Detect which cell encompasses the target text, then output its [X, Y] center coordinate. 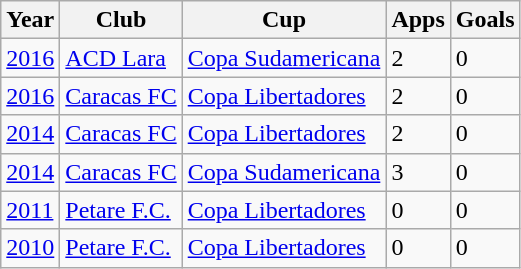
Club [121, 20]
3 [418, 172]
Goals [485, 20]
Apps [418, 20]
2011 [30, 210]
2010 [30, 248]
Cup [284, 20]
Year [30, 20]
ACD Lara [121, 58]
